Pinpoint the cell where the given text exists, returning its (x, y) midpoint coordinate. 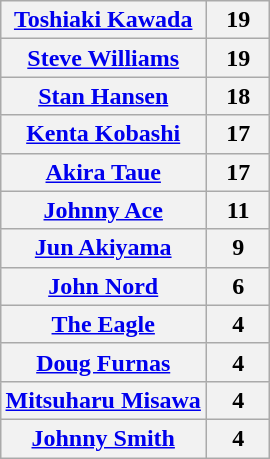
Jun Akiyama (103, 248)
18 (238, 96)
Kenta Kobashi (103, 134)
Akira Taue (103, 172)
9 (238, 248)
Stan Hansen (103, 96)
The Eagle (103, 324)
Steve Williams (103, 58)
6 (238, 286)
Toshiaki Kawada (103, 20)
Johnny Smith (103, 438)
11 (238, 210)
John Nord (103, 286)
Johnny Ace (103, 210)
Mitsuharu Misawa (103, 400)
Doug Furnas (103, 362)
